Search for the cell housing the specified text and yield its (X, Y) center coordinate. 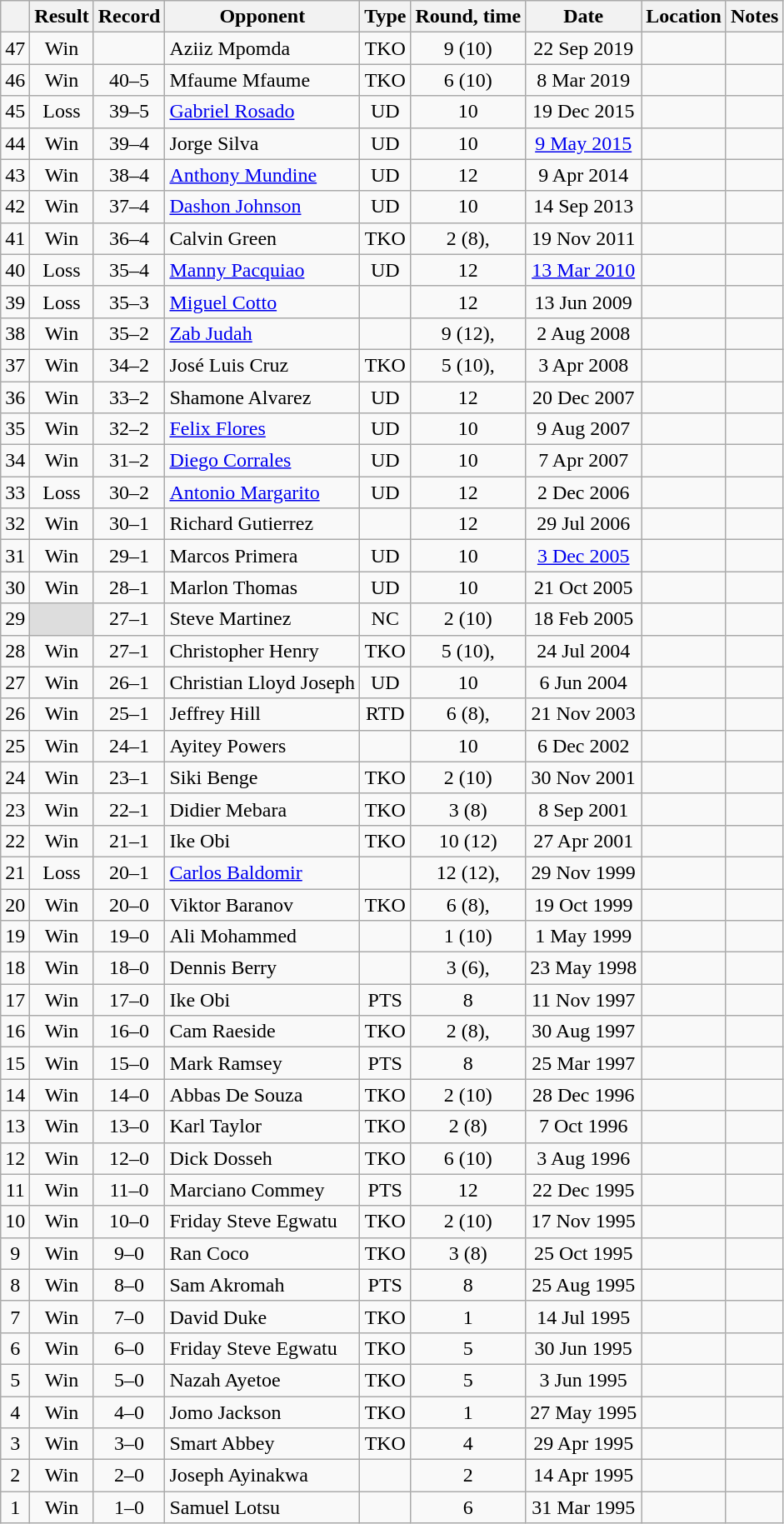
20 (15, 904)
3–0 (129, 1444)
Dashon Johnson (262, 207)
Jomo Jackson (262, 1412)
7–0 (129, 1317)
34–2 (129, 365)
31 Mar 1995 (583, 1507)
14 Apr 1995 (583, 1476)
14 (15, 1095)
17–0 (129, 1000)
35 (15, 429)
2 Aug 2008 (583, 333)
Result (62, 17)
24 (15, 777)
31 (15, 556)
9 (15, 1253)
Marlon Thomas (262, 587)
Christian Lloyd Joseph (262, 682)
2 (8) (468, 1127)
13–0 (129, 1127)
RTD (385, 714)
Abbas De Souza (262, 1095)
39–4 (129, 143)
21 (15, 872)
44 (15, 143)
21–1 (129, 841)
30–1 (129, 524)
Record (129, 17)
19 Nov 2011 (583, 238)
7 Oct 1996 (583, 1127)
25 Mar 1997 (583, 1063)
22 Dec 1995 (583, 1190)
Jeffrey Hill (262, 714)
39 (15, 302)
18 (15, 968)
8–0 (129, 1285)
24–1 (129, 746)
Zab Judah (262, 333)
16 (15, 1032)
20–0 (129, 904)
11–0 (129, 1190)
Dennis Berry (262, 968)
25 (15, 746)
23 (15, 809)
19–0 (129, 937)
13 Mar 2010 (583, 270)
22 (15, 841)
4–0 (129, 1412)
47 (15, 48)
17 Nov 1995 (583, 1222)
Samuel Lotsu (262, 1507)
6–0 (129, 1348)
15–0 (129, 1063)
31–2 (129, 461)
35–3 (129, 302)
3 Aug 1996 (583, 1158)
16–0 (129, 1032)
29 Apr 1995 (583, 1444)
Ran Coco (262, 1253)
Karl Taylor (262, 1127)
39–5 (129, 112)
Felix Flores (262, 429)
46 (15, 80)
13 (15, 1127)
Dick Dosseh (262, 1158)
23–1 (129, 777)
29 Nov 1999 (583, 872)
14 Sep 2013 (583, 207)
Cam Raeside (262, 1032)
14 Jul 1995 (583, 1317)
33–2 (129, 397)
2 Dec 2006 (583, 492)
Nazah Ayetoe (262, 1380)
10 (12) (468, 841)
Sam Akromah (262, 1285)
Calvin Green (262, 238)
Ali Mohammed (262, 937)
19 Oct 1999 (583, 904)
20 Dec 2007 (583, 397)
Shamone Alvarez (262, 397)
30 (15, 587)
3 Apr 2008 (583, 365)
Jorge Silva (262, 143)
1 May 1999 (583, 937)
27 May 1995 (583, 1412)
Steve Martinez (262, 619)
Aziiz Mpomda (262, 48)
Miguel Cotto (262, 302)
Antonio Margarito (262, 492)
36–4 (129, 238)
Viktor Baranov (262, 904)
Diego Corrales (262, 461)
Anthony Mundine (262, 175)
Manny Pacquiao (262, 270)
19 Dec 2015 (583, 112)
Marciano Commey (262, 1190)
9 May 2015 (583, 143)
33 (15, 492)
7 Apr 2007 (583, 461)
43 (15, 175)
29–1 (129, 556)
8 Sep 2001 (583, 809)
34 (15, 461)
Didier Mebara (262, 809)
26 (15, 714)
21 Oct 2005 (583, 587)
12 (12), (468, 872)
40–5 (129, 80)
38–4 (129, 175)
Type (385, 17)
21 Nov 2003 (583, 714)
Mark Ramsey (262, 1063)
24 Jul 2004 (583, 651)
45 (15, 112)
19 (15, 937)
28–1 (129, 587)
3 (6), (468, 968)
Joseph Ayinakwa (262, 1476)
Location (684, 17)
22 Sep 2019 (583, 48)
22–1 (129, 809)
17 (15, 1000)
32–2 (129, 429)
35–2 (129, 333)
40 (15, 270)
3 Dec 2005 (583, 556)
6 Jun 2004 (583, 682)
Siki Benge (262, 777)
13 Jun 2009 (583, 302)
41 (15, 238)
Round, time (468, 17)
1 (10) (468, 937)
25–1 (129, 714)
6 Dec 2002 (583, 746)
28 Dec 1996 (583, 1095)
NC (385, 619)
37–4 (129, 207)
18–0 (129, 968)
Date (583, 17)
2–0 (129, 1476)
20–1 (129, 872)
18 Feb 2005 (583, 619)
Mfaume Mfaume (262, 80)
30–2 (129, 492)
Opponent (262, 17)
28 (15, 651)
37 (15, 365)
9 (12), (468, 333)
9 (10) (468, 48)
Carlos Baldomir (262, 872)
27 Apr 2001 (583, 841)
15 (15, 1063)
30 Jun 1995 (583, 1348)
Gabriel Rosado (262, 112)
29 Jul 2006 (583, 524)
27 (15, 682)
26–1 (129, 682)
David Duke (262, 1317)
25 Aug 1995 (583, 1285)
Smart Abbey (262, 1444)
1–0 (129, 1507)
7 (15, 1317)
29 (15, 619)
30 Nov 2001 (583, 777)
5–0 (129, 1380)
36 (15, 397)
42 (15, 207)
3 (15, 1444)
8 Mar 2019 (583, 80)
14–0 (129, 1095)
José Luis Cruz (262, 365)
12–0 (129, 1158)
Notes (754, 17)
25 Oct 1995 (583, 1253)
30 Aug 1997 (583, 1032)
11 Nov 1997 (583, 1000)
32 (15, 524)
3 Jun 1995 (583, 1380)
10–0 (129, 1222)
11 (15, 1190)
23 May 1998 (583, 968)
Richard Gutierrez (262, 524)
Ayitey Powers (262, 746)
9 Apr 2014 (583, 175)
Marcos Primera (262, 556)
9–0 (129, 1253)
9 Aug 2007 (583, 429)
35–4 (129, 270)
Christopher Henry (262, 651)
38 (15, 333)
